Capture the cell that displays the provided text and extract its (X, Y) central coordinate. 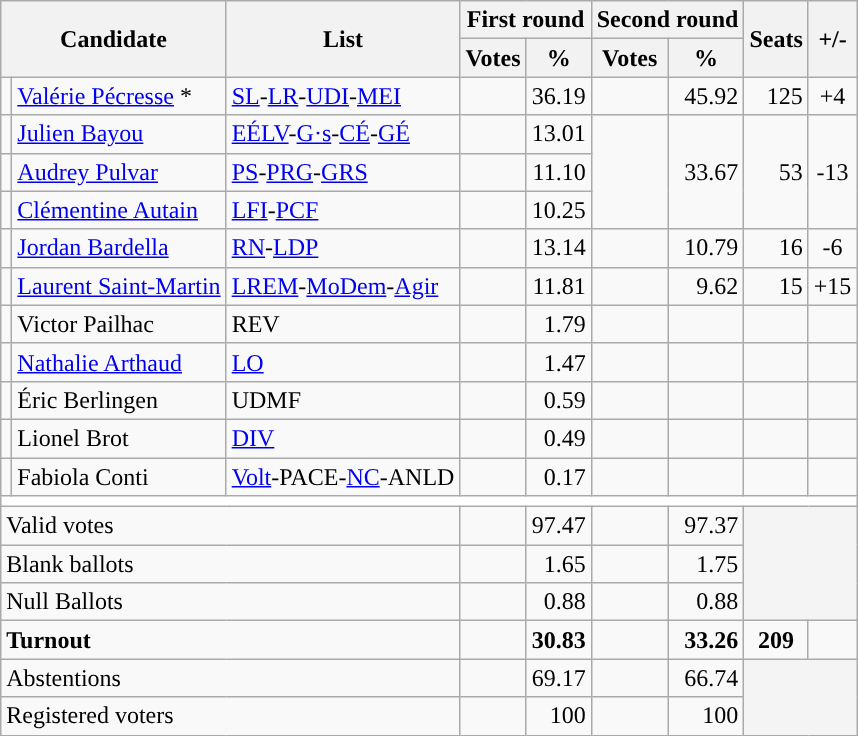
LFI-PCF (343, 210)
0.17 (558, 477)
Victor Pailhac (119, 324)
0.59 (558, 400)
11.10 (558, 172)
Null Ballots (230, 602)
LO (343, 362)
10.25 (558, 210)
33.26 (706, 640)
125 (776, 96)
11.81 (558, 286)
PS-PRG-GRS (343, 172)
Audrey Pulvar (119, 172)
1.47 (558, 362)
+/- (832, 39)
13.01 (558, 134)
45.92 (706, 96)
Valid votes (230, 526)
+15 (832, 286)
SL-LR-UDI-MEI (343, 96)
Nathalie Arthaud (119, 362)
0.49 (558, 438)
209 (776, 640)
Jordan Bardella (119, 248)
List (343, 39)
15 (776, 286)
-13 (832, 172)
First round (526, 20)
66.74 (706, 678)
36.19 (558, 96)
69.17 (558, 678)
+4 (832, 96)
Clémentine Autain (119, 210)
UDMF (343, 400)
9.62 (706, 286)
Blank ballots (230, 564)
1.65 (558, 564)
97.47 (558, 526)
DIV (343, 438)
Éric Berlingen (119, 400)
30.83 (558, 640)
16 (776, 248)
Laurent Saint-Martin (119, 286)
10.79 (706, 248)
Fabiola Conti (119, 477)
97.37 (706, 526)
Turnout (230, 640)
-6 (832, 248)
Second round (668, 20)
Julien Bayou (119, 134)
13.14 (558, 248)
1.75 (706, 564)
Registered voters (230, 716)
REV (343, 324)
EÉLV-G·s-CÉ-GÉ (343, 134)
Seats (776, 39)
LREM-MoDem-Agir (343, 286)
1.79 (558, 324)
Abstentions (230, 678)
53 (776, 172)
33.67 (706, 172)
RN-LDP (343, 248)
Volt-PACE-NC-ANLD (343, 477)
Valérie Pécresse * (119, 96)
Candidate (114, 39)
Lionel Brot (119, 438)
